Scan for the cell matching the given text and deliver its [x, y] coordinate at center. 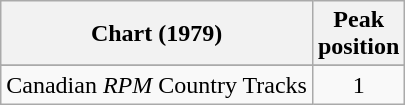
Peakposition [358, 34]
1 [358, 85]
Chart (1979) [157, 34]
Canadian RPM Country Tracks [157, 85]
